Scan for the cell matching the given text and deliver its [X, Y] coordinate at center. 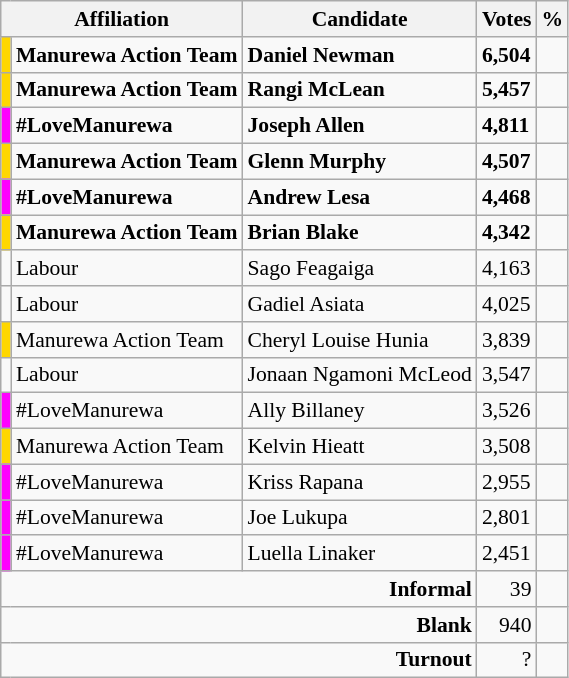
4,163 [507, 269]
Joseph Allen [359, 126]
Affiliation [122, 19]
Informal [239, 589]
Turnout [239, 660]
39 [507, 589]
6,504 [507, 55]
Glenn Murphy [359, 162]
Rangi McLean [359, 90]
Daniel Newman [359, 55]
4,468 [507, 197]
3,547 [507, 375]
940 [507, 625]
Brian Blake [359, 233]
Gadiel Asiata [359, 304]
Jonaan Ngamoni McLeod [359, 375]
Votes [507, 19]
2,955 [507, 482]
4,811 [507, 126]
3,839 [507, 340]
4,507 [507, 162]
Luella Linaker [359, 554]
2,801 [507, 518]
3,508 [507, 447]
4,342 [507, 233]
2,451 [507, 554]
Kriss Rapana [359, 482]
Blank [239, 625]
5,457 [507, 90]
Ally Billaney [359, 411]
% [553, 19]
Sago Feagaiga [359, 269]
Joe Lukupa [359, 518]
Candidate [359, 19]
? [507, 660]
Kelvin Hieatt [359, 447]
Cheryl Louise Hunia [359, 340]
Andrew Lesa [359, 197]
3,526 [507, 411]
4,025 [507, 304]
